Return the (x, y) coordinate for the center point of the cell that contains the specified text.  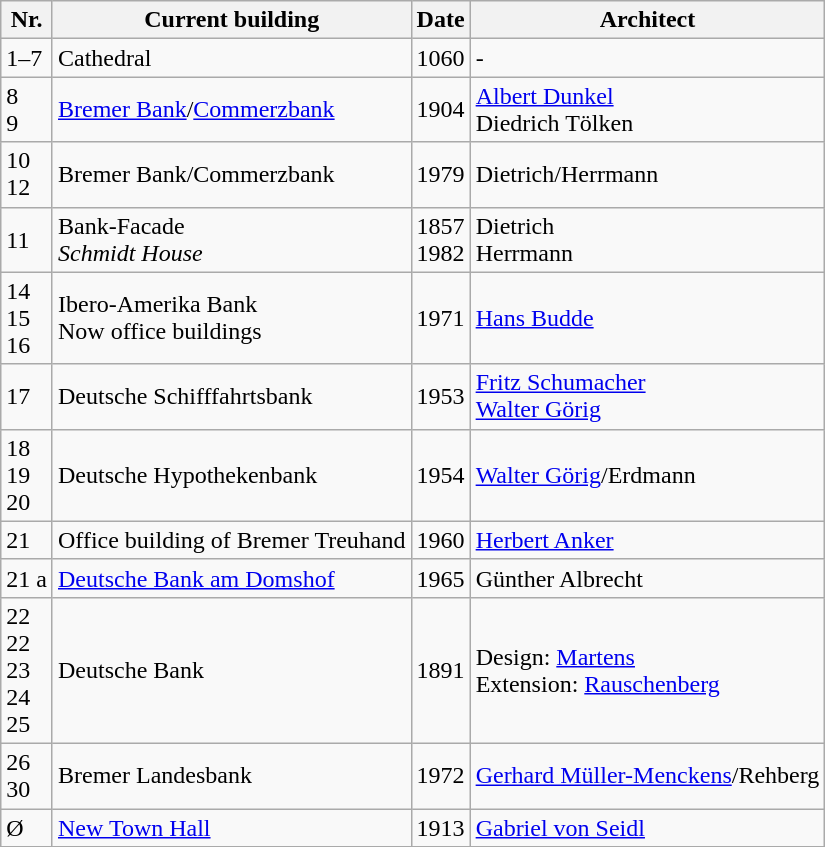
Walter Görig/Erdmann (648, 475)
1960 (440, 540)
1954 (440, 475)
1060 (440, 58)
Date (440, 20)
89 (27, 110)
141516 (27, 318)
Nr. (27, 20)
Hans Budde (648, 318)
Herbert Anker (648, 540)
Fritz SchumacherWalter Görig (648, 396)
Ø (27, 827)
2630 (27, 776)
1971 (440, 318)
Cathedral (232, 58)
1972 (440, 776)
1979 (440, 174)
18571982 (440, 240)
1891 (440, 670)
- (648, 58)
1913 (440, 827)
Current building (232, 20)
10 12 (27, 174)
1953 (440, 396)
1965 (440, 578)
Architect (648, 20)
Deutsche Hypothekenbank (232, 475)
1904 (440, 110)
Deutsche Bank (232, 670)
181920 (27, 475)
Bank-Facade Schmidt House (232, 240)
11 (27, 240)
Gerhard Müller-Menckens/Rehberg (648, 776)
New Town Hall (232, 827)
21 a (27, 578)
17 (27, 396)
Office building of Bremer Treuhand (232, 540)
Gabriel von Seidl (648, 827)
Ibero-Amerika Bank Now office buildings (232, 318)
DietrichHerrmann (648, 240)
Dietrich/Herrmann (648, 174)
Günther Albrecht (648, 578)
21 (27, 540)
Albert DunkelDiedrich Tölken (648, 110)
22 22 232425 (27, 670)
Design: MartensExtension: Rauschenberg (648, 670)
Deutsche Schifffahrtsbank (232, 396)
Bremer Landesbank (232, 776)
Deutsche Bank am Domshof (232, 578)
1–7 (27, 58)
